Return the (X, Y) coordinate for the center point of the cell that contains the specified text.  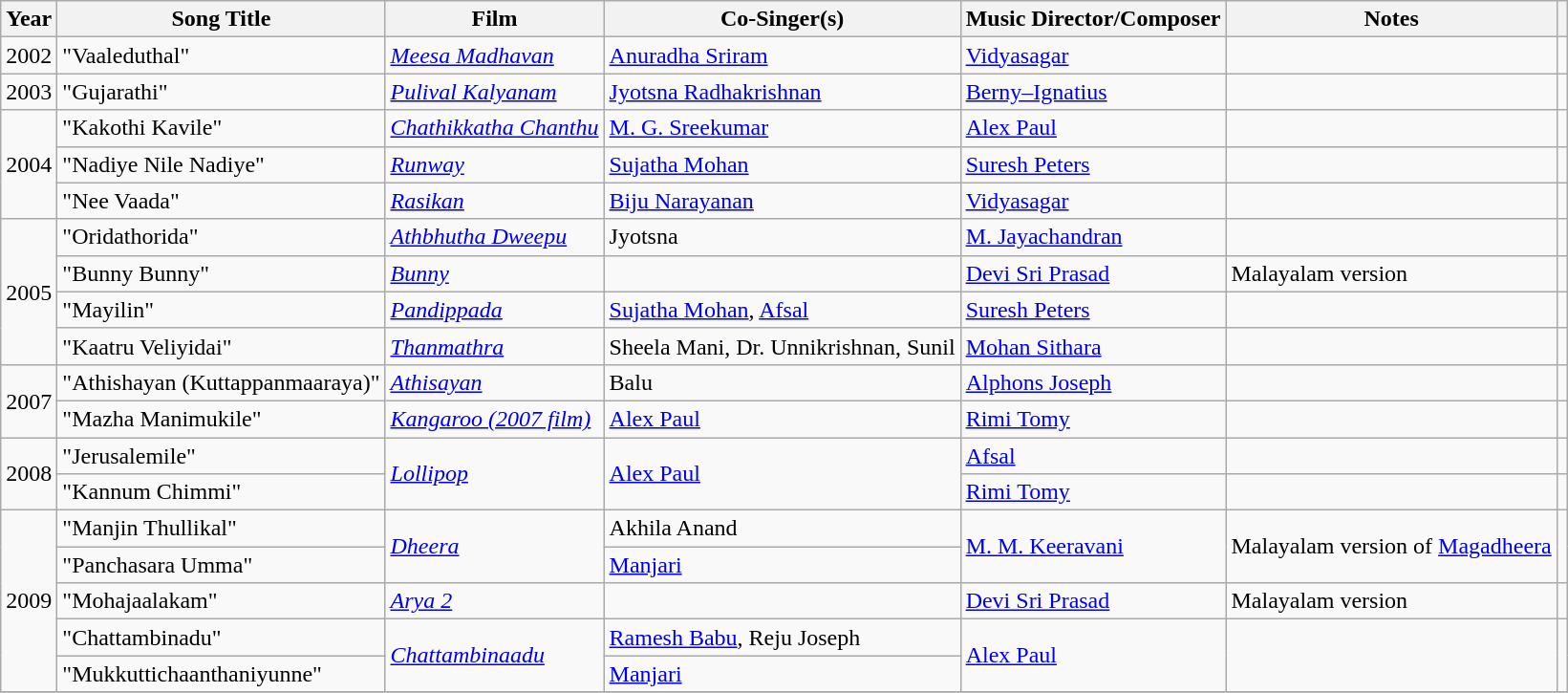
Meesa Madhavan (495, 55)
Akhila Anand (782, 529)
Arya 2 (495, 601)
Athbhutha Dweepu (495, 237)
Chattambinaadu (495, 656)
Sujatha Mohan, Afsal (782, 310)
Lollipop (495, 474)
M. M. Keeravani (1093, 547)
2009 (29, 601)
Co-Singer(s) (782, 19)
Runway (495, 164)
Year (29, 19)
"Mazha Manimukile" (222, 419)
"Nee Vaada" (222, 201)
"Kannum Chimmi" (222, 492)
2005 (29, 292)
Biju Narayanan (782, 201)
Ramesh Babu, Reju Joseph (782, 638)
Music Director/Composer (1093, 19)
M. Jayachandran (1093, 237)
Berny–Ignatius (1093, 92)
2008 (29, 474)
Pandippada (495, 310)
Afsal (1093, 456)
Song Title (222, 19)
2002 (29, 55)
Thanmathra (495, 346)
Bunny (495, 273)
Mohan Sithara (1093, 346)
Anuradha Sriram (782, 55)
Notes (1391, 19)
2004 (29, 164)
Chathikkatha Chanthu (495, 128)
Rasikan (495, 201)
Kangaroo (2007 film) (495, 419)
"Nadiye Nile Nadiye" (222, 164)
"Kakothi Kavile" (222, 128)
Sujatha Mohan (782, 164)
"Manjin Thullikal" (222, 529)
"Mohajaalakam" (222, 601)
"Mayilin" (222, 310)
2003 (29, 92)
"Oridathorida" (222, 237)
Film (495, 19)
"Chattambinadu" (222, 638)
"Kaatru Veliyidai" (222, 346)
Alphons Joseph (1093, 382)
"Mukkuttichaanthaniyunne" (222, 674)
Pulival Kalyanam (495, 92)
Jyotsna (782, 237)
M. G. Sreekumar (782, 128)
"Bunny Bunny" (222, 273)
Balu (782, 382)
Dheera (495, 547)
2007 (29, 401)
"Gujarathi" (222, 92)
"Panchasara Umma" (222, 565)
Sheela Mani, Dr. Unnikrishnan, Sunil (782, 346)
Jyotsna Radhakrishnan (782, 92)
Malayalam version of Magadheera (1391, 547)
"Jerusalemile" (222, 456)
Athisayan (495, 382)
"Athishayan (Kuttappanmaaraya)" (222, 382)
"Vaaleduthal" (222, 55)
